Provide the [X, Y] coordinate of the cell's center where the given text is located.  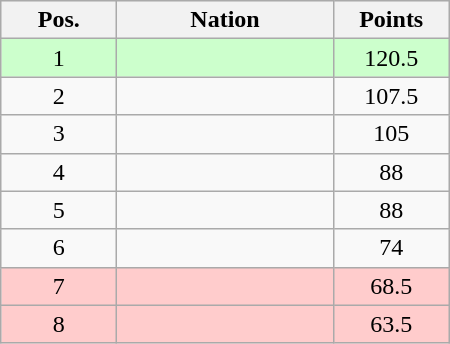
Points [391, 20]
74 [391, 248]
4 [59, 172]
1 [59, 58]
68.5 [391, 286]
2 [59, 96]
6 [59, 248]
5 [59, 210]
120.5 [391, 58]
105 [391, 134]
8 [59, 324]
Pos. [59, 20]
7 [59, 286]
Nation [225, 20]
3 [59, 134]
107.5 [391, 96]
63.5 [391, 324]
